Identify which cell holds the provided text, then report its (x, y) central coordinate. 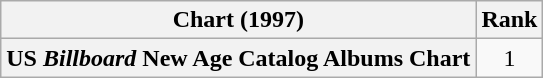
1 (510, 58)
Rank (510, 20)
US Billboard New Age Catalog Albums Chart (238, 58)
Chart (1997) (238, 20)
